Capture the cell that displays the provided text and extract its (x, y) central coordinate. 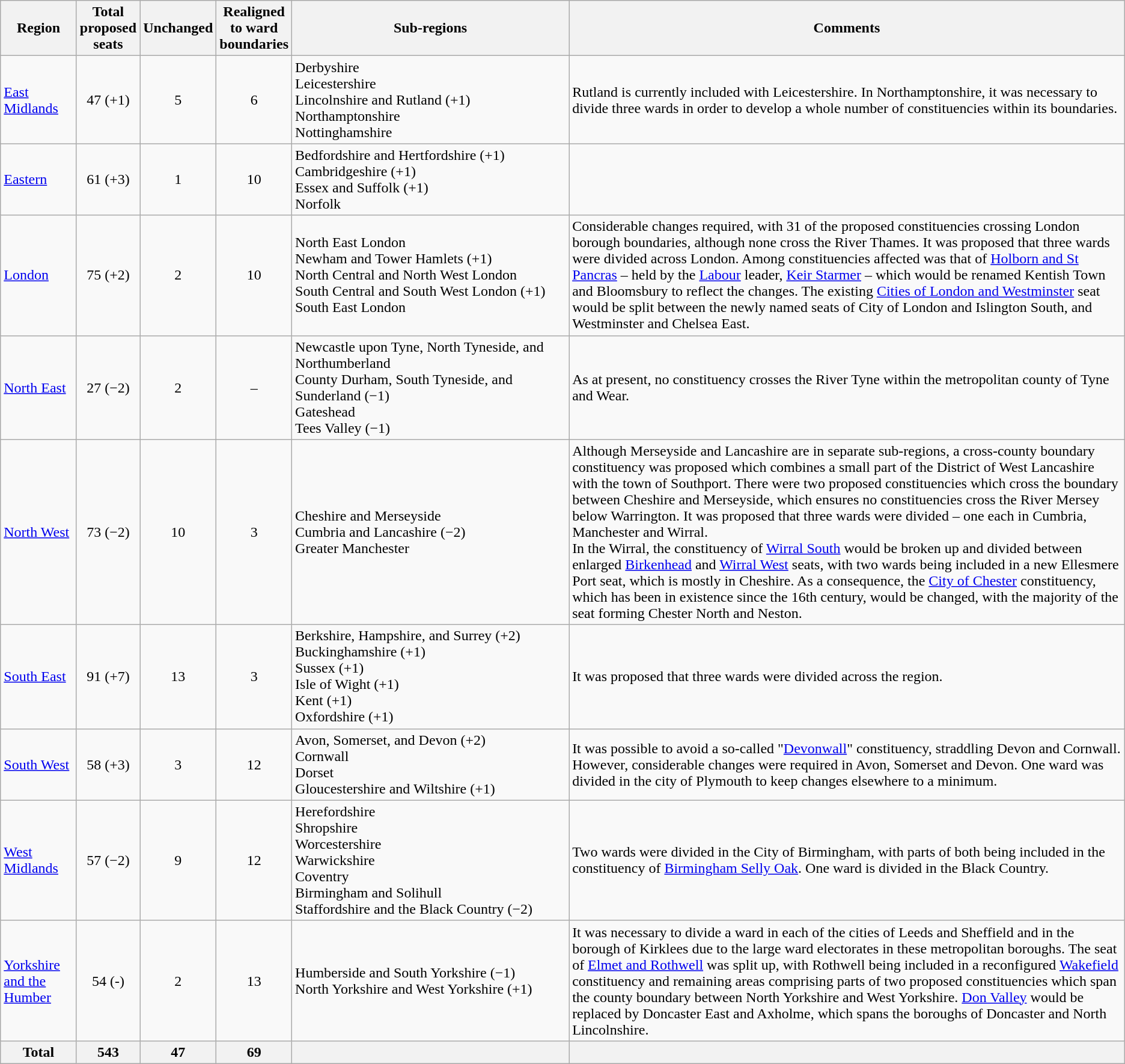
HerefordshireShropshireWorcestershireWarwickshireCoventryBirmingham and SolihullStaffordshire and the Black Country (−2) (430, 860)
47 (+1) (108, 100)
Total (38, 1052)
Comments (847, 28)
69 (254, 1052)
Unchanged (178, 28)
91 (+7) (108, 677)
North East LondonNewham and Tower Hamlets (+1)North Central and North West LondonSouth Central and South West London (+1)South East London (430, 275)
DerbyshireLeicestershireLincolnshire and Rutland (+1)NorthamptonshireNottinghamshire (430, 100)
Realignedto wardboundaries (254, 28)
Sub-regions (430, 28)
6 (254, 100)
Region (38, 28)
61 (+3) (108, 179)
South West (38, 765)
As at present, no constituency crosses the River Tyne within the metropolitan county of Tyne and Wear. (847, 387)
West Midlands (38, 860)
Berkshire, Hampshire, and Surrey (+2)Buckinghamshire (+1)Sussex (+1)Isle of Wight (+1)Kent (+1)Oxfordshire (+1) (430, 677)
Newcastle upon Tyne, North Tyneside, and NorthumberlandCounty Durham, South Tyneside, and Sunderland (−1)GatesheadTees Valley (−1) (430, 387)
North West (38, 532)
1 (178, 179)
East Midlands (38, 100)
It was proposed that three wards were divided across the region. (847, 677)
Totalproposedseats (108, 28)
Eastern (38, 179)
North East (38, 387)
– (254, 387)
South East (38, 677)
75 (+2) (108, 275)
Cheshire and MerseysideCumbria and Lancashire (−2)Greater Manchester (430, 532)
London (38, 275)
27 (−2) (108, 387)
9 (178, 860)
Humberside and South Yorkshire (−1)North Yorkshire and West Yorkshire (+1) (430, 980)
Yorkshire and the Humber (38, 980)
Avon, Somerset, and Devon (+2)CornwallDorsetGloucestershire and Wiltshire (+1) (430, 765)
Bedfordshire and Hertfordshire (+1)Cambridgeshire (+1)Essex and Suffolk (+1)Norfolk (430, 179)
5 (178, 100)
54 (-) (108, 980)
47 (178, 1052)
57 (−2) (108, 860)
58 (+3) (108, 765)
73 (−2) (108, 532)
543 (108, 1052)
